From the cell containing the given text, extract its center point as [x, y] coordinate. 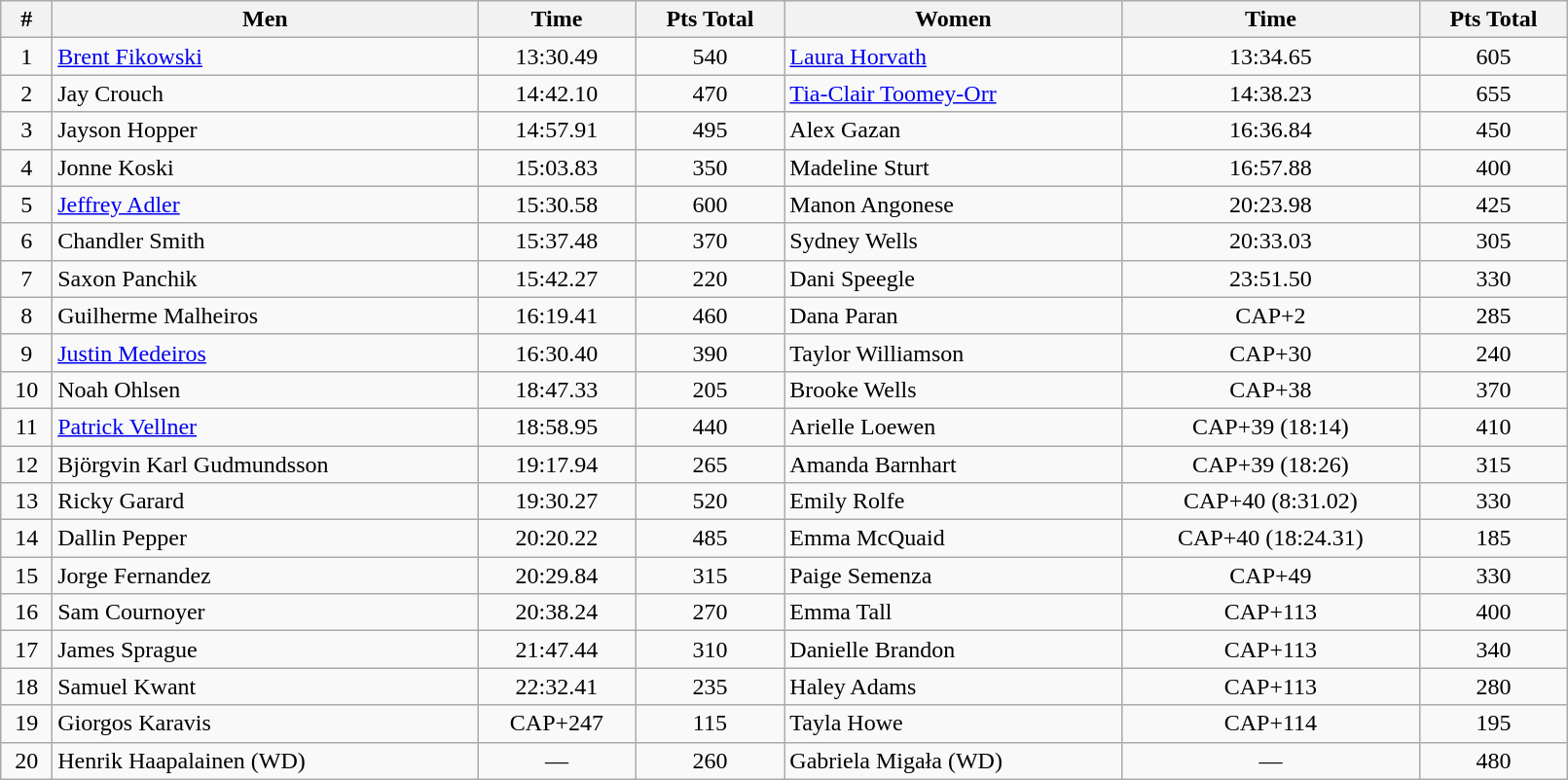
350 [711, 167]
Giorgos Karavis [265, 724]
Justin Medeiros [265, 353]
520 [711, 501]
14:38.23 [1271, 93]
CAP+114 [1271, 724]
Ricky Garard [265, 501]
Jay Crouch [265, 93]
21:47.44 [557, 650]
Laura Horvath [954, 56]
15:37.48 [557, 241]
600 [711, 204]
7 [27, 279]
20 [27, 761]
390 [711, 353]
Noah Ohlsen [265, 390]
Paige Semenza [954, 576]
CAP+39 (18:26) [1271, 464]
Amanda Barnhart [954, 464]
235 [711, 687]
CAP+30 [1271, 353]
17 [27, 650]
Jorge Fernandez [265, 576]
22:32.41 [557, 687]
540 [711, 56]
340 [1493, 650]
18:58.95 [557, 427]
Patrick Vellner [265, 427]
Henrik Haapalainen (WD) [265, 761]
CAP+2 [1271, 316]
450 [1493, 130]
2 [27, 93]
280 [1493, 687]
James Sprague [265, 650]
Samuel Kwant [265, 687]
20:20.22 [557, 539]
20:23.98 [1271, 204]
14:42.10 [557, 93]
23:51.50 [1271, 279]
16 [27, 613]
19 [27, 724]
14:57.91 [557, 130]
Haley Adams [954, 687]
18:47.33 [557, 390]
Emma Tall [954, 613]
Madeline Sturt [954, 167]
# [27, 19]
CAP+39 (18:14) [1271, 427]
Jayson Hopper [265, 130]
1 [27, 56]
Chandler Smith [265, 241]
15 [27, 576]
205 [711, 390]
Brent Fikowski [265, 56]
13 [27, 501]
440 [711, 427]
CAP+40 (8:31.02) [1271, 501]
Emily Rolfe [954, 501]
5 [27, 204]
15:42.27 [557, 279]
CAP+247 [557, 724]
Men [265, 19]
11 [27, 427]
Taylor Williamson [954, 353]
Danielle Brandon [954, 650]
240 [1493, 353]
260 [711, 761]
3 [27, 130]
12 [27, 464]
285 [1493, 316]
Arielle Loewen [954, 427]
Dallin Pepper [265, 539]
Jonne Koski [265, 167]
19:30.27 [557, 501]
Dana Paran [954, 316]
20:38.24 [557, 613]
Brooke Wells [954, 390]
16:36.84 [1271, 130]
16:30.40 [557, 353]
495 [711, 130]
410 [1493, 427]
15:03.83 [557, 167]
Saxon Panchik [265, 279]
20:33.03 [1271, 241]
Tayla Howe [954, 724]
4 [27, 167]
14 [27, 539]
195 [1493, 724]
655 [1493, 93]
18 [27, 687]
10 [27, 390]
20:29.84 [557, 576]
470 [711, 93]
305 [1493, 241]
265 [711, 464]
Sam Cournoyer [265, 613]
Emma McQuaid [954, 539]
13:34.65 [1271, 56]
Manon Angonese [954, 204]
CAP+49 [1271, 576]
16:19.41 [557, 316]
185 [1493, 539]
310 [711, 650]
15:30.58 [557, 204]
19:17.94 [557, 464]
13:30.49 [557, 56]
115 [711, 724]
CAP+40 (18:24.31) [1271, 539]
16:57.88 [1271, 167]
CAP+38 [1271, 390]
Jeffrey Adler [265, 204]
220 [711, 279]
Gabriela Migała (WD) [954, 761]
425 [1493, 204]
Sydney Wells [954, 241]
480 [1493, 761]
Björgvin Karl Gudmundsson [265, 464]
8 [27, 316]
Alex Gazan [954, 130]
460 [711, 316]
270 [711, 613]
6 [27, 241]
Tia-Clair Toomey-Orr [954, 93]
Dani Speegle [954, 279]
485 [711, 539]
Guilherme Malheiros [265, 316]
9 [27, 353]
605 [1493, 56]
Women [954, 19]
